From the cell containing the given text, extract its center point as (X, Y) coordinate. 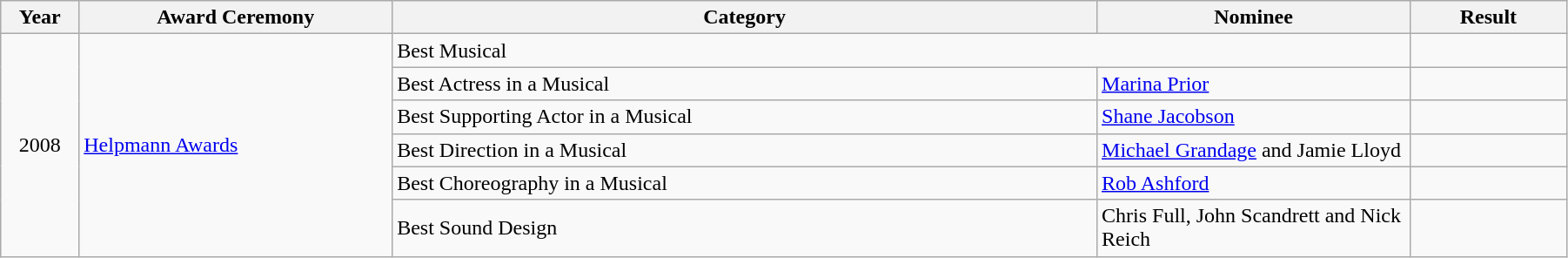
Chris Full, John Scandrett and Nick Reich (1254, 228)
Rob Ashford (1254, 183)
Award Ceremony (236, 17)
Best Musical (901, 51)
Best Sound Design (745, 228)
Category (745, 17)
Result (1488, 17)
Nominee (1254, 17)
Best Actress in a Musical (745, 84)
Best Supporting Actor in a Musical (745, 117)
Michael Grandage and Jamie Lloyd (1254, 150)
Best Direction in a Musical (745, 150)
Year (40, 17)
Shane Jacobson (1254, 117)
2008 (40, 145)
Helpmann Awards (236, 145)
Best Choreography in a Musical (745, 183)
Marina Prior (1254, 84)
